Extract the [X, Y] coordinate from the center of the cell holding the provided text.  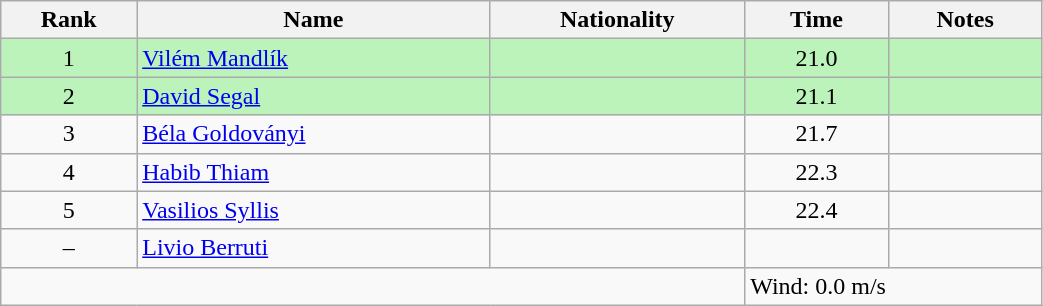
Time [817, 20]
– [69, 248]
Wind: 0.0 m/s [894, 286]
Vasilios Syllis [314, 210]
Nationality [618, 20]
21.0 [817, 58]
Notes [965, 20]
21.7 [817, 134]
4 [69, 172]
Habib Thiam [314, 172]
5 [69, 210]
Name [314, 20]
David Segal [314, 96]
Rank [69, 20]
21.1 [817, 96]
Vilém Mandlík [314, 58]
Béla Goldoványi [314, 134]
1 [69, 58]
Livio Berruti [314, 248]
3 [69, 134]
22.4 [817, 210]
2 [69, 96]
22.3 [817, 172]
